Identify which cell holds the provided text, then report its (x, y) central coordinate. 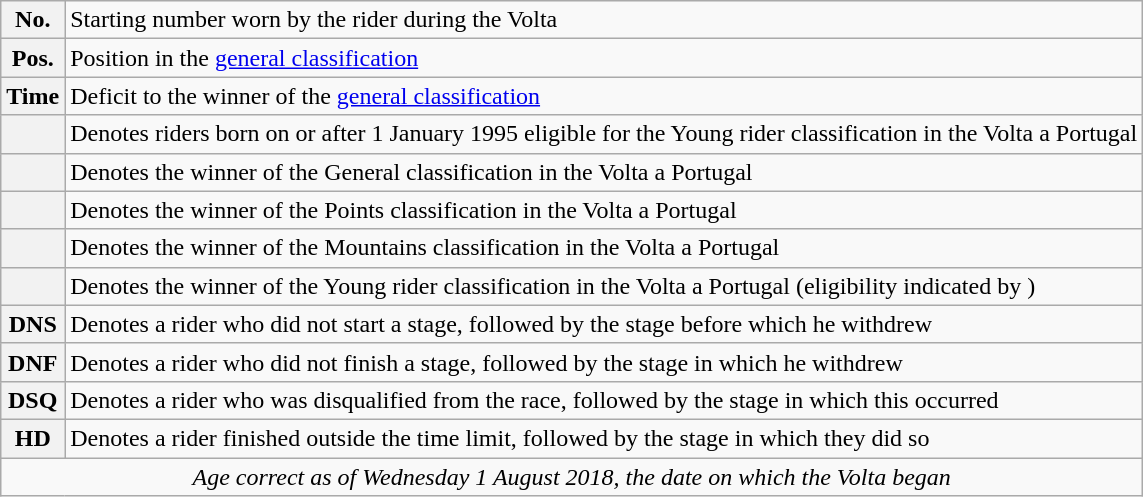
Time (33, 96)
Denotes a rider who did not start a stage, followed by the stage before which he withdrew (604, 324)
Denotes the winner of the General classification in the Volta a Portugal (604, 172)
Denotes the winner of the Young rider classification in the Volta a Portugal (eligibility indicated by ) (604, 286)
Position in the general classification (604, 58)
Starting number worn by the rider during the Volta (604, 20)
Deficit to the winner of the general classification (604, 96)
No. (33, 20)
Denotes a rider who was disqualified from the race, followed by the stage in which this occurred (604, 400)
Denotes a rider finished outside the time limit, followed by the stage in which they did so (604, 438)
DSQ (33, 400)
Denotes the winner of the Points classification in the Volta a Portugal (604, 210)
DNF (33, 362)
DNS (33, 324)
Pos. (33, 58)
Age correct as of Wednesday 1 August 2018, the date on which the Volta began (572, 477)
Denotes a rider who did not finish a stage, followed by the stage in which he withdrew (604, 362)
Denotes riders born on or after 1 January 1995 eligible for the Young rider classification in the Volta a Portugal (604, 134)
HD (33, 438)
Denotes the winner of the Mountains classification in the Volta a Portugal (604, 248)
